Pinpoint the cell where the given text exists, returning its [X, Y] midpoint coordinate. 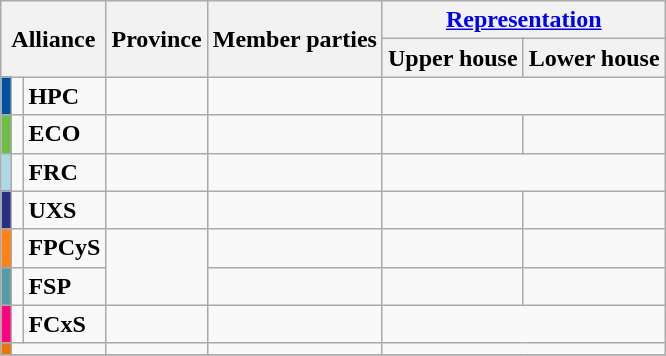
Upper house [452, 58]
HPC [64, 96]
Province [156, 39]
UXS [64, 210]
Member parties [294, 39]
Lower house [594, 58]
FSP [64, 286]
ECO [64, 134]
FRC [64, 172]
Representation [524, 20]
Alliance [54, 39]
FPCyS [64, 248]
FCxS [64, 324]
